Find where the given text appears and provide that cell's center as [X, Y] coordinate. 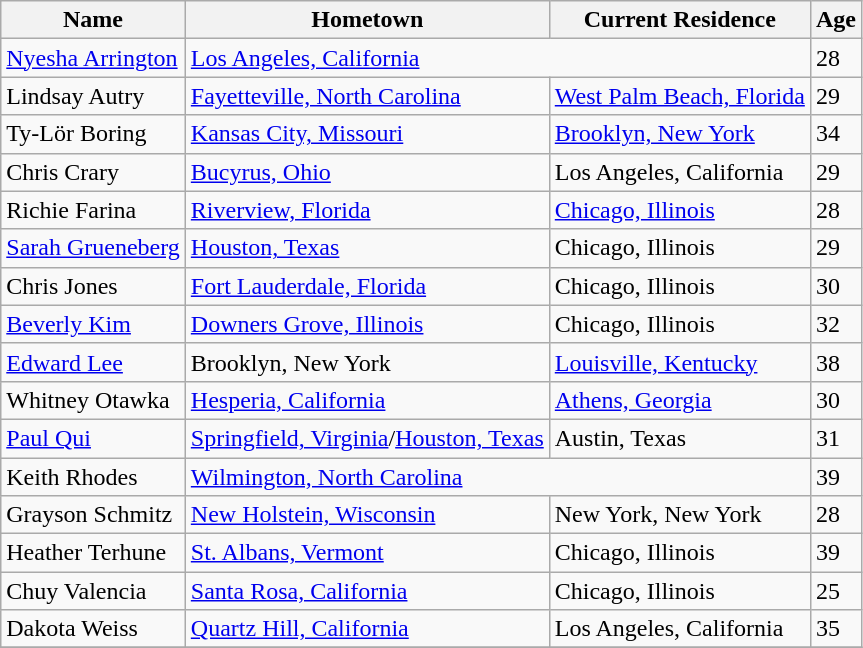
Richie Farina [94, 210]
Lindsay Autry [94, 96]
Beverly Kim [94, 324]
Current Residence [680, 20]
Chris Jones [94, 286]
25 [836, 591]
Kansas City, Missouri [367, 134]
Houston, Texas [367, 248]
Keith Rhodes [94, 477]
Ty-Lör Boring [94, 134]
Downers Grove, Illinois [367, 324]
Riverview, Florida [367, 210]
31 [836, 438]
38 [836, 362]
Bucyrus, Ohio [367, 172]
New Holstein, Wisconsin [367, 515]
West Palm Beach, Florida [680, 96]
Louisville, Kentucky [680, 362]
Nyesha Arrington [94, 58]
Hesperia, California [367, 400]
Grayson Schmitz [94, 515]
Quartz Hill, California [367, 629]
Fayetteville, North Carolina [367, 96]
Chuy Valencia [94, 591]
Springfield, Virginia/Houston, Texas [367, 438]
Whitney Otawka [94, 400]
Sarah Grueneberg [94, 248]
Paul Qui [94, 438]
Name [94, 20]
Wilmington, North Carolina [498, 477]
Chris Crary [94, 172]
Austin, Texas [680, 438]
Hometown [367, 20]
35 [836, 629]
New York, New York [680, 515]
34 [836, 134]
Edward Lee [94, 362]
Santa Rosa, California [367, 591]
Fort Lauderdale, Florida [367, 286]
Dakota Weiss [94, 629]
St. Albans, Vermont [367, 553]
32 [836, 324]
Heather Terhune [94, 553]
Athens, Georgia [680, 400]
Age [836, 20]
